Pinpoint the cell where the given text exists, returning its [x, y] midpoint coordinate. 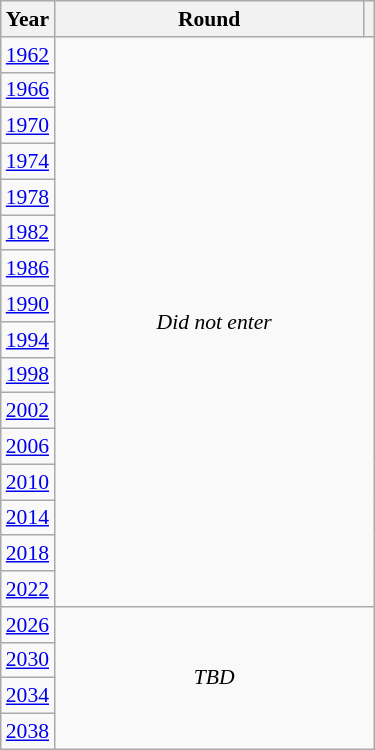
2026 [28, 625]
1962 [28, 55]
TBD [214, 678]
1998 [28, 375]
2006 [28, 447]
1970 [28, 126]
2002 [28, 411]
2022 [28, 589]
2018 [28, 554]
2034 [28, 696]
1978 [28, 197]
Did not enter [214, 322]
1986 [28, 269]
1990 [28, 304]
1974 [28, 162]
2010 [28, 482]
Year [28, 19]
1982 [28, 233]
1994 [28, 340]
2038 [28, 732]
2014 [28, 518]
2030 [28, 660]
Round [209, 19]
1966 [28, 90]
